Output the (X, Y) coordinate of the center of the cell containing the given text.  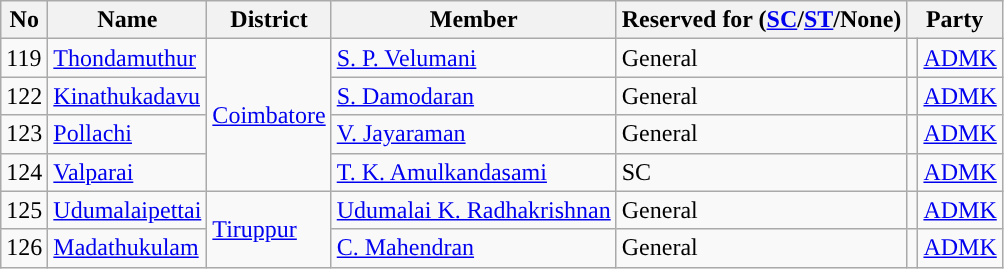
Valparai (128, 172)
126 (24, 248)
125 (24, 210)
119 (24, 58)
Party (954, 20)
SC (762, 172)
124 (24, 172)
123 (24, 134)
Thondamuthur (128, 58)
Reserved for (SC/ST/None) (762, 20)
Pollachi (128, 134)
District (269, 20)
T. K. Amulkandasami (474, 172)
C. Mahendran (474, 248)
Kinathukadavu (128, 96)
V. Jayaraman (474, 134)
S. Damodaran (474, 96)
Name (128, 20)
Tiruppur (269, 229)
No (24, 20)
Udumalai K. Radhakrishnan (474, 210)
Member (474, 20)
Madathukulam (128, 248)
122 (24, 96)
Coimbatore (269, 115)
S. P. Velumani (474, 58)
Udumalaipettai (128, 210)
